Search for the cell housing the specified text and yield its [X, Y] center coordinate. 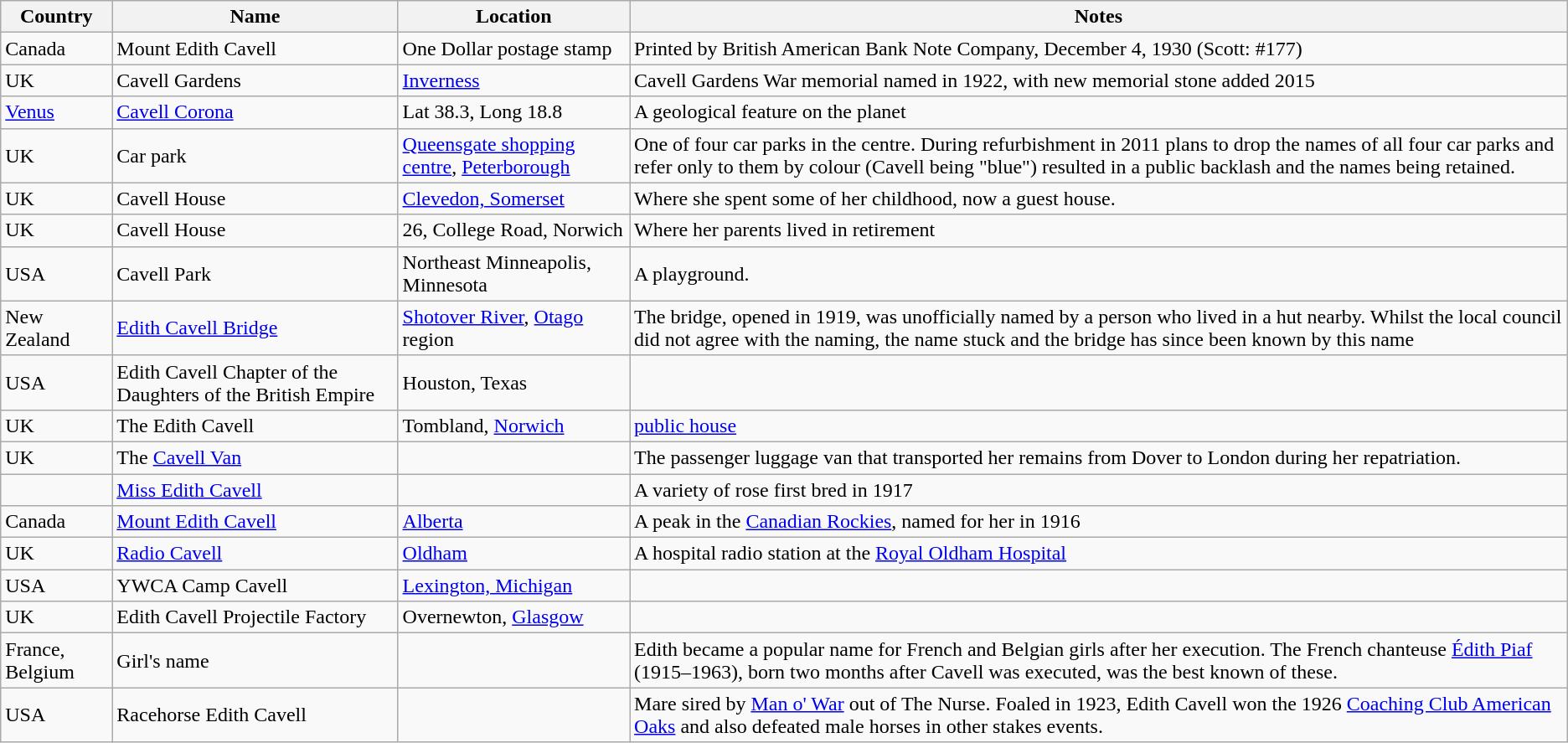
Queensgate shopping centre, Peterborough [514, 156]
Where her parents lived in retirement [1099, 230]
A peak in the Canadian Rockies, named for her in 1916 [1099, 522]
Cavell Corona [255, 112]
Cavell Park [255, 273]
Where she spent some of her childhood, now a guest house. [1099, 199]
A variety of rose first bred in 1917 [1099, 490]
A playground. [1099, 273]
Oldham [514, 554]
Houston, Texas [514, 382]
Lexington, Michigan [514, 586]
Edith Cavell Projectile Factory [255, 617]
The passenger luggage van that transported her remains from Dover to London during her repatriation. [1099, 457]
Inverness [514, 80]
Car park [255, 156]
The Cavell Van [255, 457]
Venus [57, 112]
Cavell Gardens [255, 80]
New Zealand [57, 328]
Clevedon, Somerset [514, 199]
Name [255, 17]
Shotover River, Otago region [514, 328]
France, Belgium [57, 660]
Miss Edith Cavell [255, 490]
public house [1099, 426]
Radio Cavell [255, 554]
A geological feature on the planet [1099, 112]
Cavell Gardens War memorial named in 1922, with new memorial stone added 2015 [1099, 80]
One Dollar postage stamp [514, 49]
Printed by British American Bank Note Company, December 4, 1930 (Scott: #177) [1099, 49]
26, College Road, Norwich [514, 230]
Racehorse Edith Cavell [255, 715]
The Edith Cavell [255, 426]
Edith Cavell Chapter of the Daughters of the British Empire [255, 382]
Alberta [514, 522]
Overnewton, Glasgow [514, 617]
Country [57, 17]
Tombland, Norwich [514, 426]
Northeast Minneapolis, Minnesota [514, 273]
Notes [1099, 17]
Girl's name [255, 660]
Location [514, 17]
YWCA Camp Cavell [255, 586]
A hospital radio station at the Royal Oldham Hospital [1099, 554]
Edith Cavell Bridge [255, 328]
Lat 38.3, Long 18.8 [514, 112]
